Scan for the cell matching the given text and deliver its (x, y) coordinate at center. 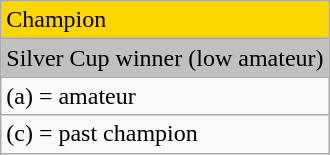
(c) = past champion (165, 134)
(a) = amateur (165, 96)
Silver Cup winner (low amateur) (165, 58)
Champion (165, 20)
